Pinpoint the cell where the given text exists, returning its [x, y] midpoint coordinate. 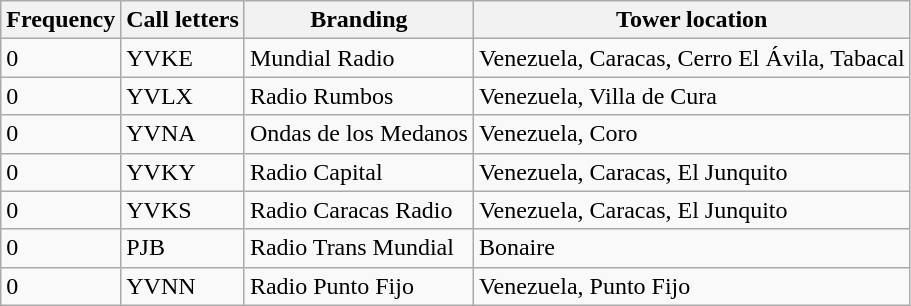
Venezuela, Villa de Cura [692, 96]
Frequency [61, 20]
Venezuela, Caracas, Cerro El Ávila, Tabacal [692, 58]
YVNA [183, 134]
Branding [358, 20]
Radio Caracas Radio [358, 210]
Ondas de los Medanos [358, 134]
YVNN [183, 286]
PJB [183, 248]
Tower location [692, 20]
Radio Capital [358, 172]
Mundial Radio [358, 58]
Venezuela, Coro [692, 134]
YVKE [183, 58]
Call letters [183, 20]
Radio Rumbos [358, 96]
Bonaire [692, 248]
Radio Punto Fijo [358, 286]
YVKS [183, 210]
YVLX [183, 96]
Radio Trans Mundial [358, 248]
YVKY [183, 172]
Venezuela, Punto Fijo [692, 286]
